Determine the [x, y] coordinate at the center of the cell enclosing the given text.  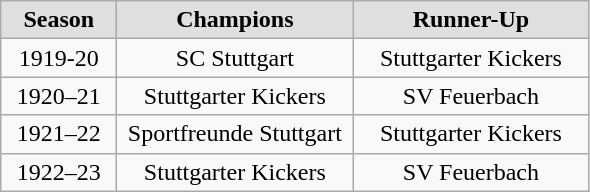
Sportfreunde Stuttgart [235, 134]
1919-20 [59, 58]
1920–21 [59, 96]
SC Stuttgart [235, 58]
Runner-Up [471, 20]
Champions [235, 20]
Season [59, 20]
1921–22 [59, 134]
1922–23 [59, 172]
